Determine the [X, Y] coordinate at the center of the cell enclosing the given text.  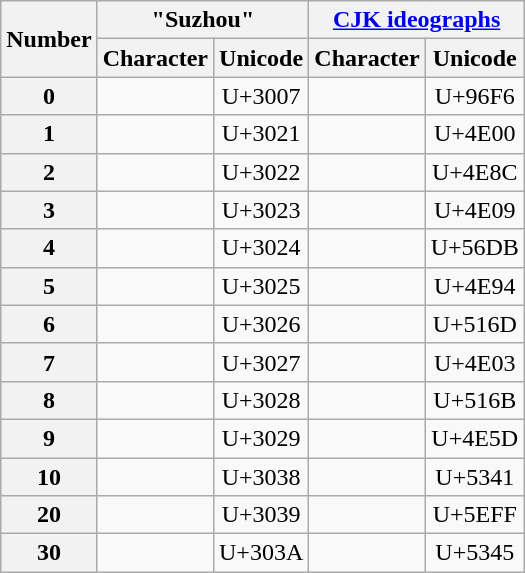
U+56DB [474, 248]
0 [49, 96]
U+3038 [260, 477]
U+516D [474, 324]
20 [49, 515]
U+3026 [260, 324]
U+3028 [260, 400]
U+516B [474, 400]
3 [49, 210]
U+5EFF [474, 515]
U+4E94 [474, 286]
U+3025 [260, 286]
"Suzhou" [203, 20]
U+3023 [260, 210]
8 [49, 400]
U+3027 [260, 362]
U+3024 [260, 248]
U+4E5D [474, 438]
1 [49, 134]
U+4E8C [474, 172]
U+3022 [260, 172]
U+3029 [260, 438]
U+4E03 [474, 362]
4 [49, 248]
U+3039 [260, 515]
U+4E09 [474, 210]
5 [49, 286]
U+4E00 [474, 134]
U+5341 [474, 477]
U+96F6 [474, 96]
U+3021 [260, 134]
30 [49, 553]
6 [49, 324]
U+5345 [474, 553]
10 [49, 477]
Number [49, 39]
U+3007 [260, 96]
U+303A [260, 553]
7 [49, 362]
9 [49, 438]
CJK ideographs [417, 20]
2 [49, 172]
